Capture the cell that displays the provided text and extract its [x, y] central coordinate. 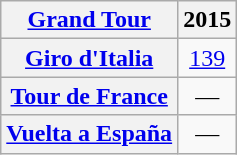
Vuelta a España [90, 134]
Tour de France [90, 96]
2015 [208, 20]
139 [208, 58]
Giro d'Italia [90, 58]
Grand Tour [90, 20]
